Return the [x, y] coordinate for the center point of the cell that contains the specified text.  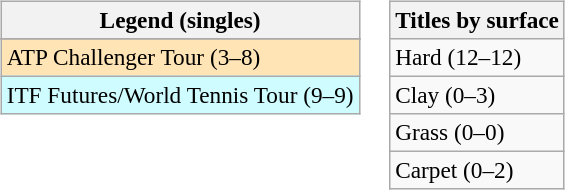
ITF Futures/World Tennis Tour (9–9) [180, 95]
ATP Challenger Tour (3–8) [180, 57]
Carpet (0–2) [478, 171]
Legend (singles) [180, 20]
Grass (0–0) [478, 133]
Hard (12–12) [478, 57]
Titles by surface [478, 20]
Clay (0–3) [478, 95]
